Search for the cell housing the specified text and yield its (x, y) center coordinate. 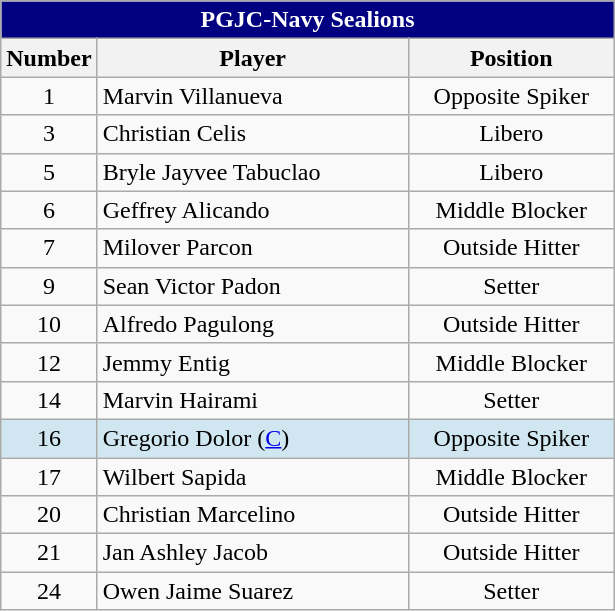
Number (49, 58)
3 (49, 134)
Gregorio Dolor (C) (252, 438)
Christian Marcelino (252, 515)
Marvin Villanueva (252, 96)
Position (511, 58)
Geffrey Alicando (252, 210)
14 (49, 400)
5 (49, 172)
Alfredo Pagulong (252, 324)
1 (49, 96)
Player (252, 58)
9 (49, 286)
20 (49, 515)
Bryle Jayvee Tabuclao (252, 172)
Jan Ashley Jacob (252, 553)
Sean Victor Padon (252, 286)
16 (49, 438)
24 (49, 591)
7 (49, 248)
Milover Parcon (252, 248)
Jemmy Entig (252, 362)
Christian Celis (252, 134)
Marvin Hairami (252, 400)
Wilbert Sapida (252, 477)
Owen Jaime Suarez (252, 591)
PGJC-Navy Sealions (308, 20)
6 (49, 210)
12 (49, 362)
17 (49, 477)
21 (49, 553)
10 (49, 324)
